Find where the given text appears and provide that cell's center as (x, y) coordinate. 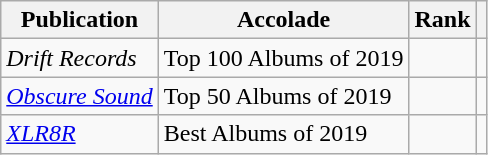
Drift Records (80, 58)
XLR8R (80, 134)
Top 100 Albums of 2019 (284, 58)
Rank (442, 20)
Best Albums of 2019 (284, 134)
Obscure Sound (80, 96)
Publication (80, 20)
Top 50 Albums of 2019 (284, 96)
Accolade (284, 20)
